From the cell containing the given text, extract its center point as [x, y] coordinate. 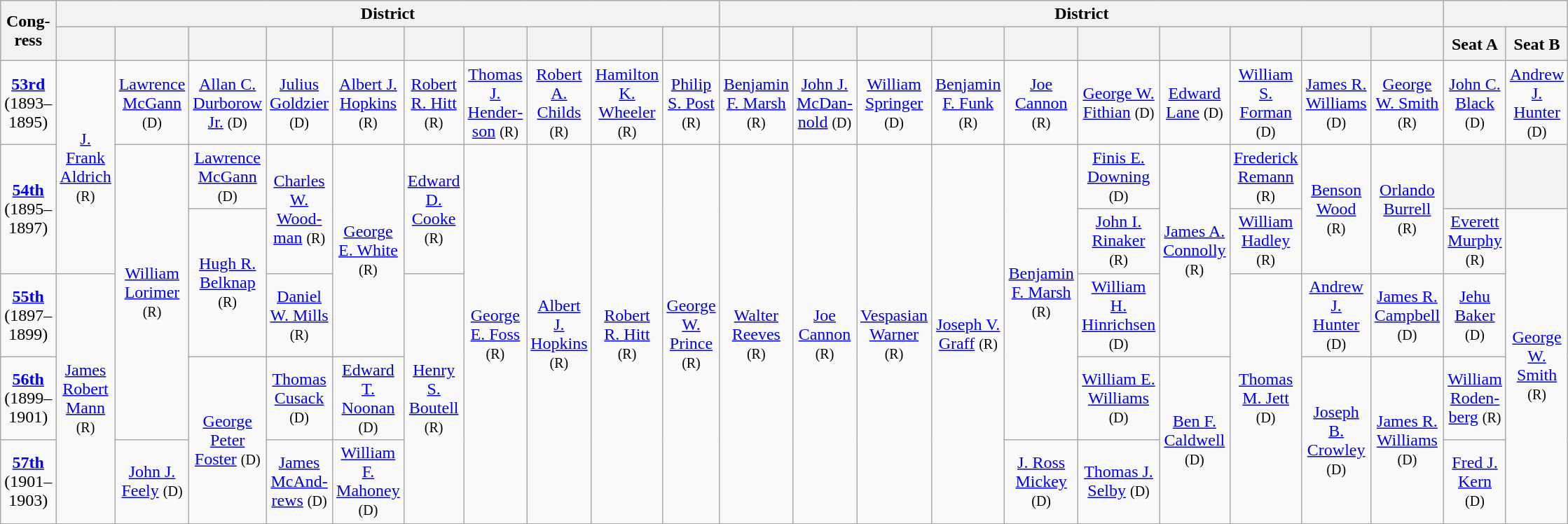
William Hadley (R) [1265, 241]
George E. White (R) [369, 251]
Hamilton K. Wheeler (R) [627, 102]
57th (1901–1903) [28, 482]
James Robert Mann (R) [85, 398]
James A. Connolly (R) [1195, 251]
Everett Murphy (R) [1476, 241]
John J.McDan­nold (D) [824, 102]
Orlando Burrell (R) [1407, 209]
Benjamin F. Funk (R) [968, 102]
James McAnd­rews (D) [300, 482]
William Springer (D) [894, 102]
George W. Fithian (D) [1118, 102]
George W. Prince (R) [691, 333]
Finis E. Downing (D) [1118, 177]
55th (1897–1899) [28, 315]
William Roden­berg (R) [1476, 398]
Frederick Remann (R) [1265, 177]
Edward Lane (D) [1195, 102]
William S. Forman (D) [1265, 102]
Edward T. Noonan (D) [369, 398]
John I. Rinaker (R) [1118, 241]
Thomas J. Selby (D) [1118, 482]
Charles W. Wood­man (R) [300, 209]
Edward D. Cooke (R) [434, 209]
Jehu Baker (D) [1476, 315]
George Peter Foster (D) [228, 440]
56th (1899–1901) [28, 398]
Julius Goldzier (D) [300, 102]
Joseph B. Crowley (D) [1336, 440]
Seat B [1536, 44]
J. Frank Aldrich (R) [85, 167]
Cong­ress [28, 31]
Seat A [1476, 44]
Ben F. Caldwell (D) [1195, 440]
Robert A. Childs (R) [559, 102]
James R. Campbell (D) [1407, 315]
53rd (1893–1895) [28, 102]
Thomas M. Jett (D) [1265, 398]
William H. Hinrichsen (D) [1118, 315]
William F. Mahoney (D) [369, 482]
Vespasian Warner (R) [894, 333]
William Lorimer (R) [152, 292]
Allan C. Durborow Jr. (D) [228, 102]
Fred J. Kern (D) [1476, 482]
Daniel W. Mills (R) [300, 315]
54th (1895–1897) [28, 209]
Thomas Cusack (D) [300, 398]
John C. Black (D) [1476, 102]
John J. Feely (D) [152, 482]
Philip S. Post (R) [691, 102]
Henry S. Boutell (R) [434, 398]
Benson Wood (R) [1336, 209]
Hugh R. Belknap (R) [228, 283]
George E. Foss (R) [495, 333]
William E. Williams (D) [1118, 398]
Joseph V. Graff (R) [968, 333]
J. Ross Mickey (D) [1041, 482]
Walter Reeves (R) [756, 333]
Thomas J.Hender­son (R) [495, 102]
